Detect which cell encompasses the target text, then output its (x, y) center coordinate. 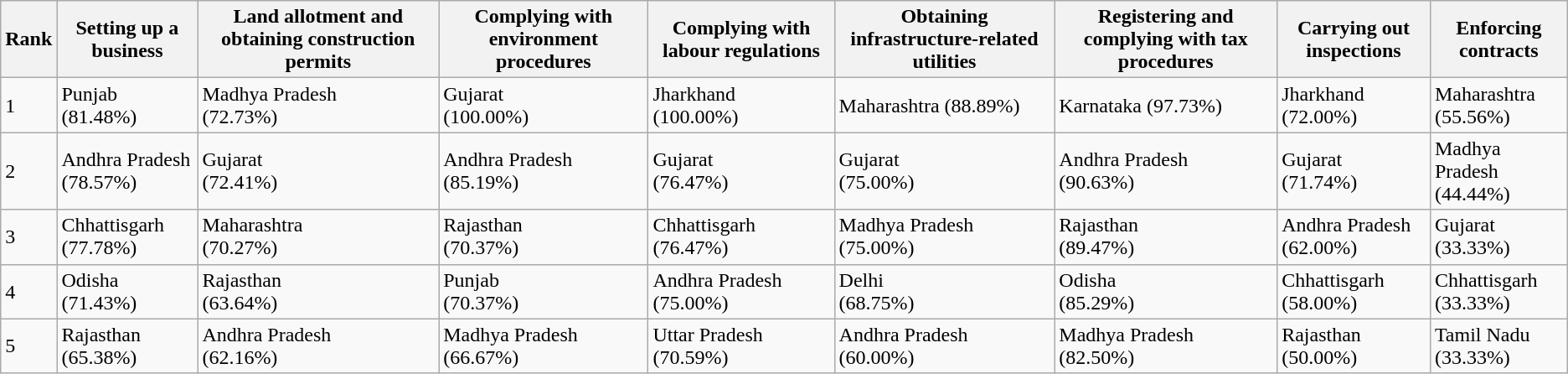
Rank (28, 39)
Enforcing contracts (1498, 39)
Andhra Pradesh(62.00%) (1354, 236)
Maharashtra(55.56%) (1498, 106)
Uttar Pradesh(70.59%) (741, 345)
3 (28, 236)
Gujarat(72.41%) (318, 171)
Madhya Pradesh(66.67%) (544, 345)
Punjab(70.37%) (544, 292)
Maharashtra (88.89%) (945, 106)
Gujarat(33.33%) (1498, 236)
Madhya Pradesh(72.73%) (318, 106)
Complying with environment procedures (544, 39)
4 (28, 292)
Obtaining infrastructure-related utilities (945, 39)
Rajasthan(89.47%) (1166, 236)
Madhya Pradesh(44.44%) (1498, 171)
Andhra Pradesh(90.63%) (1166, 171)
5 (28, 345)
Rajasthan(70.37%) (544, 236)
Gujarat(71.74%) (1354, 171)
Gujarat(75.00%) (945, 171)
Chhattisgarh(33.33%) (1498, 292)
Odisha(85.29%) (1166, 292)
Rajasthan(63.64%) (318, 292)
Andhra Pradesh(75.00%) (741, 292)
2 (28, 171)
Andhra Pradesh(78.57%) (127, 171)
Andhra Pradesh(85.19%) (544, 171)
Jharkhand(72.00%) (1354, 106)
Gujarat(100.00%) (544, 106)
1 (28, 106)
Setting up a business (127, 39)
Jharkhand(100.00%) (741, 106)
Tamil Nadu(33.33%) (1498, 345)
Maharashtra(70.27%) (318, 236)
Andhra Pradesh(62.16%) (318, 345)
Land allotment and obtaining construction permits (318, 39)
Chhattisgarh(77.78%) (127, 236)
Andhra Pradesh(60.00%) (945, 345)
Rajasthan(50.00%) (1354, 345)
Complying with labour regulations (741, 39)
Gujarat(76.47%) (741, 171)
Madhya Pradesh(82.50%) (1166, 345)
Chhattisgarh(58.00%) (1354, 292)
Carrying out inspections (1354, 39)
Chhattisgarh(76.47%) (741, 236)
Punjab(81.48%) (127, 106)
Karnataka (97.73%) (1166, 106)
Delhi(68.75%) (945, 292)
Odisha(71.43%) (127, 292)
Registering and complying with tax procedures (1166, 39)
Rajasthan(65.38%) (127, 345)
Madhya Pradesh(75.00%) (945, 236)
